Return [X, Y] of the center of cell containing provided text 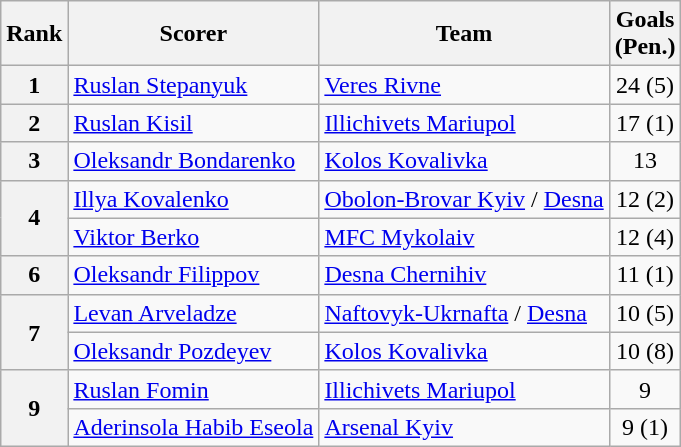
10 (8) [645, 351]
Illya Kovalenko [194, 199]
24 (5) [645, 85]
7 [34, 332]
1 [34, 85]
Oleksandr Filippov [194, 275]
2 [34, 123]
6 [34, 275]
Aderinsola Habib Eseola [194, 427]
MFC Mykolaiv [464, 237]
Ruslan Kisil [194, 123]
Scorer [194, 34]
Viktor Berko [194, 237]
3 [34, 161]
Team [464, 34]
Naftovyk-Ukrnafta / Desna [464, 313]
12 (4) [645, 237]
Obolon-Brovar Kyiv / Desna [464, 199]
13 [645, 161]
10 (5) [645, 313]
9 (1) [645, 427]
Veres Rivne [464, 85]
Desna Chernihiv [464, 275]
Rank [34, 34]
Arsenal Kyiv [464, 427]
Oleksandr Pozdeyev [194, 351]
11 (1) [645, 275]
12 (2) [645, 199]
Levan Arveladze [194, 313]
4 [34, 218]
Ruslan Fomin [194, 389]
17 (1) [645, 123]
Ruslan Stepanyuk [194, 85]
Goals(Pen.) [645, 34]
Oleksandr Bondarenko [194, 161]
